Return the (X, Y) coordinate for the center point of the cell that contains the specified text.  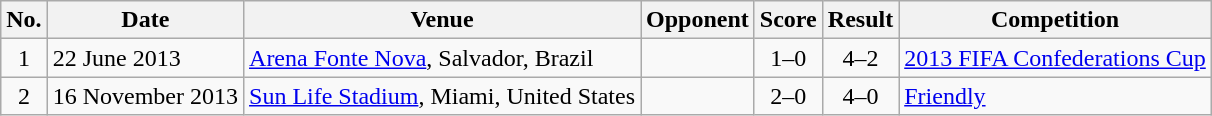
Date (145, 20)
4–2 (860, 58)
Venue (442, 20)
Competition (1056, 20)
No. (24, 20)
Opponent (698, 20)
22 June 2013 (145, 58)
2013 FIFA Confederations Cup (1056, 58)
Result (860, 20)
Arena Fonte Nova, Salvador, Brazil (442, 58)
1–0 (788, 58)
1 (24, 58)
Score (788, 20)
2–0 (788, 96)
4–0 (860, 96)
16 November 2013 (145, 96)
2 (24, 96)
Friendly (1056, 96)
Sun Life Stadium, Miami, United States (442, 96)
